Identify which cell holds the provided text, then report its (x, y) central coordinate. 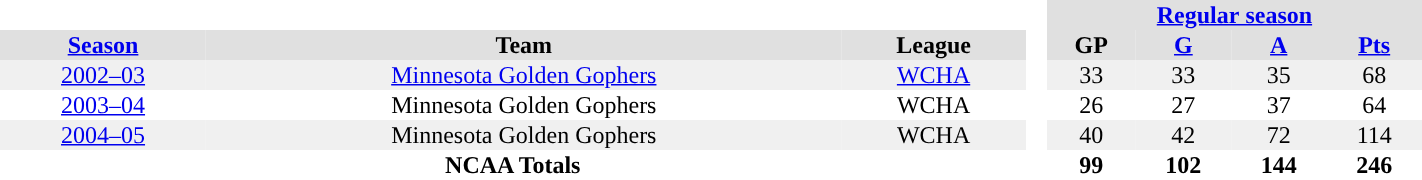
114 (1374, 135)
68 (1374, 75)
League (934, 45)
A (1278, 45)
26 (1092, 105)
Team (524, 45)
2003–04 (103, 105)
42 (1184, 135)
G (1184, 45)
144 (1278, 165)
Pts (1374, 45)
37 (1278, 105)
27 (1184, 105)
35 (1278, 75)
Season (103, 45)
246 (1374, 165)
GP (1092, 45)
Regular season (1234, 15)
2004–05 (103, 135)
2002–03 (103, 75)
NCAA Totals (513, 165)
102 (1184, 165)
99 (1092, 165)
72 (1278, 135)
40 (1092, 135)
64 (1374, 105)
